Scan for the cell matching the given text and deliver its [x, y] coordinate at center. 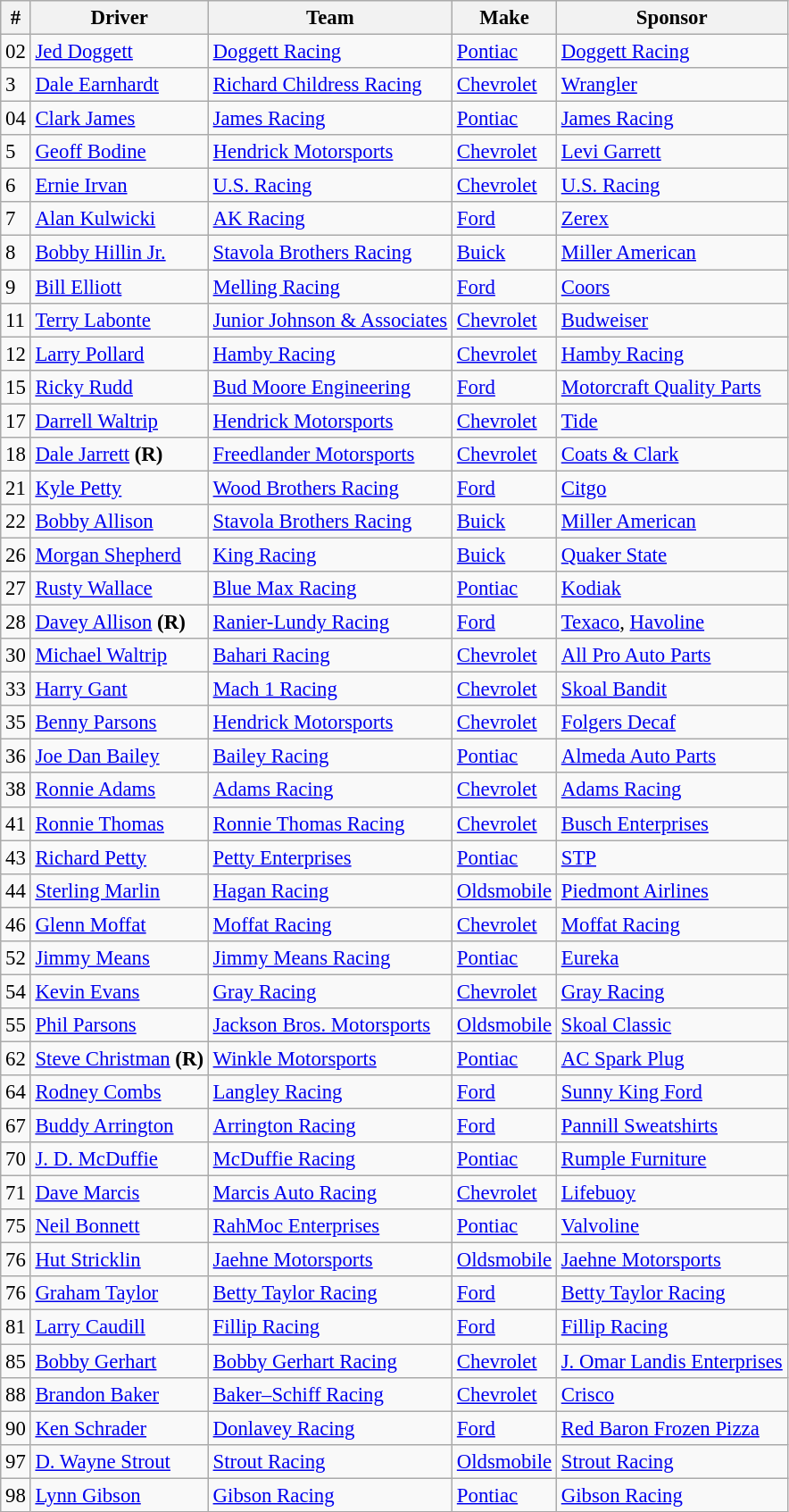
All Pro Auto Parts [671, 656]
11 [16, 320]
Ricky Rudd [120, 387]
Busch Enterprises [671, 823]
Lynn Gibson [120, 1495]
18 [16, 455]
Harry Gant [120, 689]
Davey Allison (R) [120, 622]
Coats & Clark [671, 455]
Freedlander Motorsports [330, 455]
Red Baron Frozen Pizza [671, 1428]
Graham Taylor [120, 1294]
Larry Caudill [120, 1327]
Bobby Hillin Jr. [120, 253]
27 [16, 589]
28 [16, 622]
# [16, 18]
Bobby Gerhart Racing [330, 1361]
6 [16, 186]
Texaco, Havoline [671, 622]
AC Spark Plug [671, 1058]
Make [505, 18]
Motorcraft Quality Parts [671, 387]
Kodiak [671, 589]
Richard Petty [120, 857]
Melling Racing [330, 287]
Sterling Marlin [120, 890]
Crisco [671, 1394]
Joe Dan Bailey [120, 756]
Ranier-Lundy Racing [330, 622]
04 [16, 119]
Steve Christman (R) [120, 1058]
King Racing [330, 555]
85 [16, 1361]
5 [16, 152]
Bahari Racing [330, 656]
46 [16, 924]
Blue Max Racing [330, 589]
Jimmy Means Racing [330, 958]
Almeda Auto Parts [671, 756]
36 [16, 756]
Eureka [671, 958]
Rumple Furniture [671, 1159]
98 [16, 1495]
Folgers Decaf [671, 723]
Michael Waltrip [120, 656]
Skoal Classic [671, 1025]
62 [16, 1058]
Jed Doggett [120, 52]
Dale Earnhardt [120, 85]
Quaker State [671, 555]
15 [16, 387]
Petty Enterprises [330, 857]
9 [16, 287]
Richard Childress Racing [330, 85]
RahMoc Enterprises [330, 1226]
Levi Garrett [671, 152]
Ken Schrader [120, 1428]
Pannill Sweatshirts [671, 1126]
Bailey Racing [330, 756]
Phil Parsons [120, 1025]
Mach 1 Racing [330, 689]
90 [16, 1428]
12 [16, 354]
Lifebuoy [671, 1193]
Junior Johnson & Associates [330, 320]
Budweiser [671, 320]
Buddy Arrington [120, 1126]
Morgan Shepherd [120, 555]
55 [16, 1025]
Citgo [671, 488]
Bobby Allison [120, 522]
Team [330, 18]
Larry Pollard [120, 354]
Kyle Petty [120, 488]
Donlavey Racing [330, 1428]
Sunny King Ford [671, 1092]
38 [16, 790]
Kevin Evans [120, 991]
44 [16, 890]
Neil Bonnett [120, 1226]
Dave Marcis [120, 1193]
97 [16, 1461]
Dale Jarrett (R) [120, 455]
81 [16, 1327]
3 [16, 85]
41 [16, 823]
Wrangler [671, 85]
Winkle Motorsports [330, 1058]
Skoal Bandit [671, 689]
17 [16, 421]
Ronnie Adams [120, 790]
Arrington Racing [330, 1126]
35 [16, 723]
J. Omar Landis Enterprises [671, 1361]
Ronnie Thomas [120, 823]
67 [16, 1126]
Coors [671, 287]
30 [16, 656]
Brandon Baker [120, 1394]
70 [16, 1159]
Ernie Irvan [120, 186]
AK Racing [330, 219]
7 [16, 219]
Rusty Wallace [120, 589]
Zerex [671, 219]
Ronnie Thomas Racing [330, 823]
54 [16, 991]
Marcis Auto Racing [330, 1193]
43 [16, 857]
8 [16, 253]
Piedmont Airlines [671, 890]
Bill Elliott [120, 287]
Clark James [120, 119]
D. Wayne Strout [120, 1461]
Hut Stricklin [120, 1260]
22 [16, 522]
52 [16, 958]
Geoff Bodine [120, 152]
Driver [120, 18]
Wood Brothers Racing [330, 488]
McDuffie Racing [330, 1159]
Rodney Combs [120, 1092]
Valvoline [671, 1226]
64 [16, 1092]
26 [16, 555]
02 [16, 52]
Tide [671, 421]
88 [16, 1394]
Langley Racing [330, 1092]
33 [16, 689]
Sponsor [671, 18]
75 [16, 1226]
Baker–Schiff Racing [330, 1394]
Bud Moore Engineering [330, 387]
STP [671, 857]
71 [16, 1193]
Hagan Racing [330, 890]
Jimmy Means [120, 958]
Alan Kulwicki [120, 219]
21 [16, 488]
Bobby Gerhart [120, 1361]
J. D. McDuffie [120, 1159]
Darrell Waltrip [120, 421]
Benny Parsons [120, 723]
Jackson Bros. Motorsports [330, 1025]
Terry Labonte [120, 320]
Glenn Moffat [120, 924]
